Locate the cell with the specified text and output its (x, y) center coordinate. 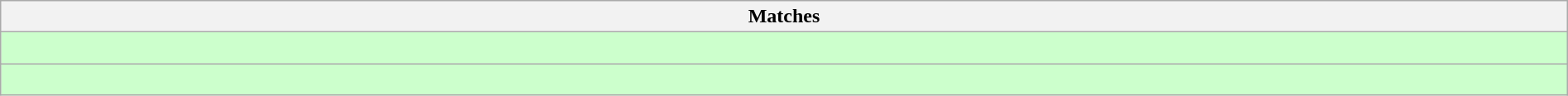
Matches (784, 17)
